Return the [x, y] coordinate for the center point of the cell that contains the specified text.  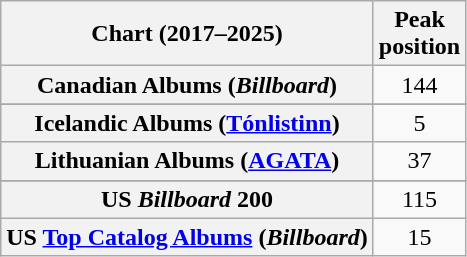
Canadian Albums (Billboard) [188, 85]
37 [419, 161]
15 [419, 237]
5 [419, 123]
115 [419, 199]
Chart (2017–2025) [188, 34]
Lithuanian Albums (AGATA) [188, 161]
US Billboard 200 [188, 199]
US Top Catalog Albums (Billboard) [188, 237]
Peakposition [419, 34]
Icelandic Albums (Tónlistinn) [188, 123]
144 [419, 85]
